Output the [x, y] coordinate of the center of the cell containing the given text.  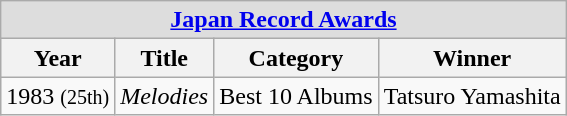
Melodies [164, 96]
1983 (25th) [58, 96]
Japan Record Awards [284, 20]
Year [58, 58]
Best 10 Albums [296, 96]
Winner [472, 58]
Tatsuro Yamashita [472, 96]
Title [164, 58]
Category [296, 58]
